Identify which cell holds the provided text, then report its (x, y) central coordinate. 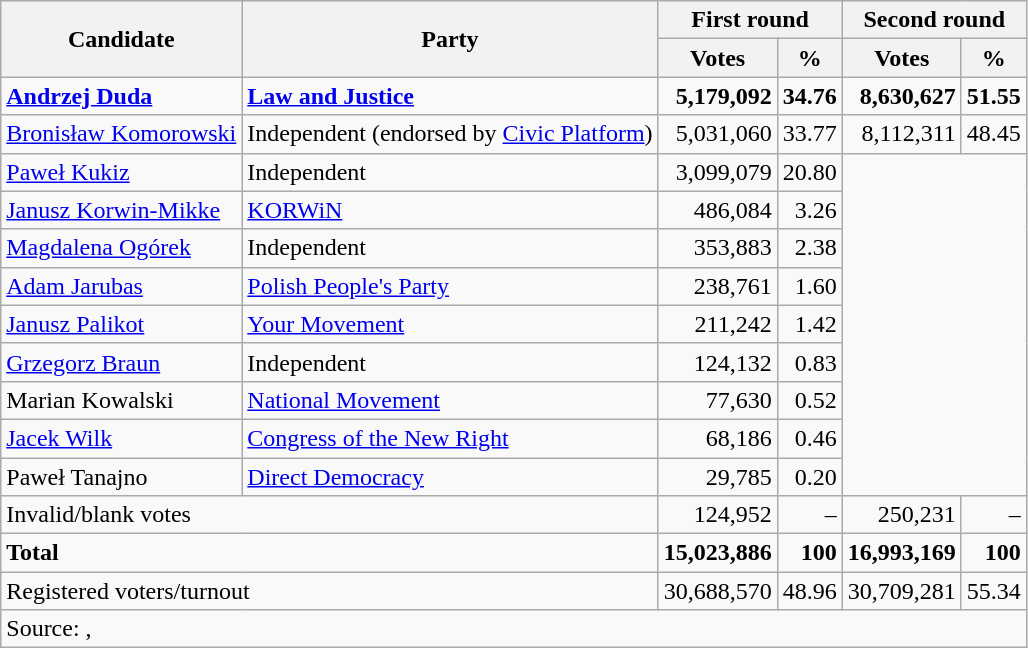
68,186 (718, 438)
Adam Jarubas (122, 286)
124,952 (718, 515)
33.77 (810, 134)
486,084 (718, 210)
Invalid/blank votes (330, 515)
20.80 (810, 172)
Independent (endorsed by Civic Platform) (450, 134)
34.76 (810, 96)
3,099,079 (718, 172)
Source: , (514, 629)
51.55 (994, 96)
KORWiN (450, 210)
Total (330, 553)
Janusz Korwin-Mikke (122, 210)
Andrzej Duda (122, 96)
3.26 (810, 210)
Grzegorz Braun (122, 362)
Jacek Wilk (122, 438)
211,242 (718, 324)
5,179,092 (718, 96)
250,231 (902, 515)
238,761 (718, 286)
First round (750, 20)
Second round (934, 20)
1.42 (810, 324)
Paweł Tanajno (122, 477)
Polish People's Party (450, 286)
8,112,311 (902, 134)
Candidate (122, 39)
15,023,886 (718, 553)
48.45 (994, 134)
Your Movement (450, 324)
0.46 (810, 438)
Marian Kowalski (122, 400)
Congress of the New Right (450, 438)
48.96 (810, 591)
Law and Justice (450, 96)
29,785 (718, 477)
30,688,570 (718, 591)
2.38 (810, 248)
National Movement (450, 400)
124,132 (718, 362)
55.34 (994, 591)
30,709,281 (902, 591)
0.20 (810, 477)
0.52 (810, 400)
5,031,060 (718, 134)
Party (450, 39)
1.60 (810, 286)
353,883 (718, 248)
77,630 (718, 400)
8,630,627 (902, 96)
16,993,169 (902, 553)
0.83 (810, 362)
Direct Democracy (450, 477)
Paweł Kukiz (122, 172)
Janusz Palikot (122, 324)
Bronisław Komorowski (122, 134)
Magdalena Ogórek (122, 248)
Registered voters/turnout (330, 591)
